Provide the [X, Y] coordinate of the cell's center where the given text is located.  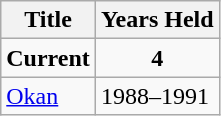
Title [48, 20]
Current [48, 58]
Years Held [157, 20]
4 [157, 58]
Okan [48, 96]
1988–1991 [157, 96]
